Detect which cell encompasses the target text, then output its (x, y) center coordinate. 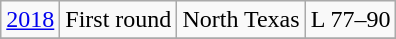
North Texas (241, 20)
2018 (30, 20)
L 77–90 (350, 20)
First round (118, 20)
